Return [X, Y] of the center of cell containing provided text 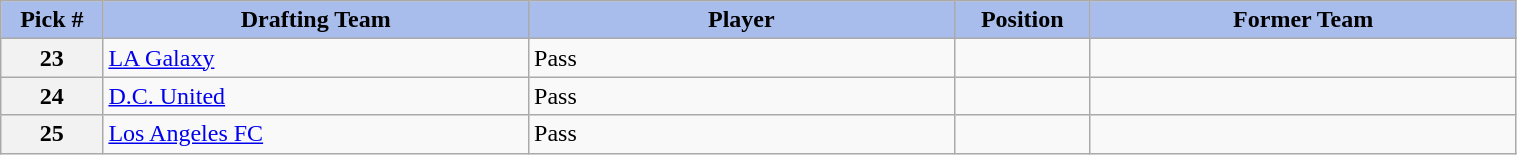
Former Team [1303, 20]
Los Angeles FC [316, 134]
LA Galaxy [316, 58]
Drafting Team [316, 20]
Player [742, 20]
Pick # [52, 20]
25 [52, 134]
D.C. United [316, 96]
Position [1022, 20]
23 [52, 58]
24 [52, 96]
